Pinpoint the cell where the given text exists, returning its (x, y) midpoint coordinate. 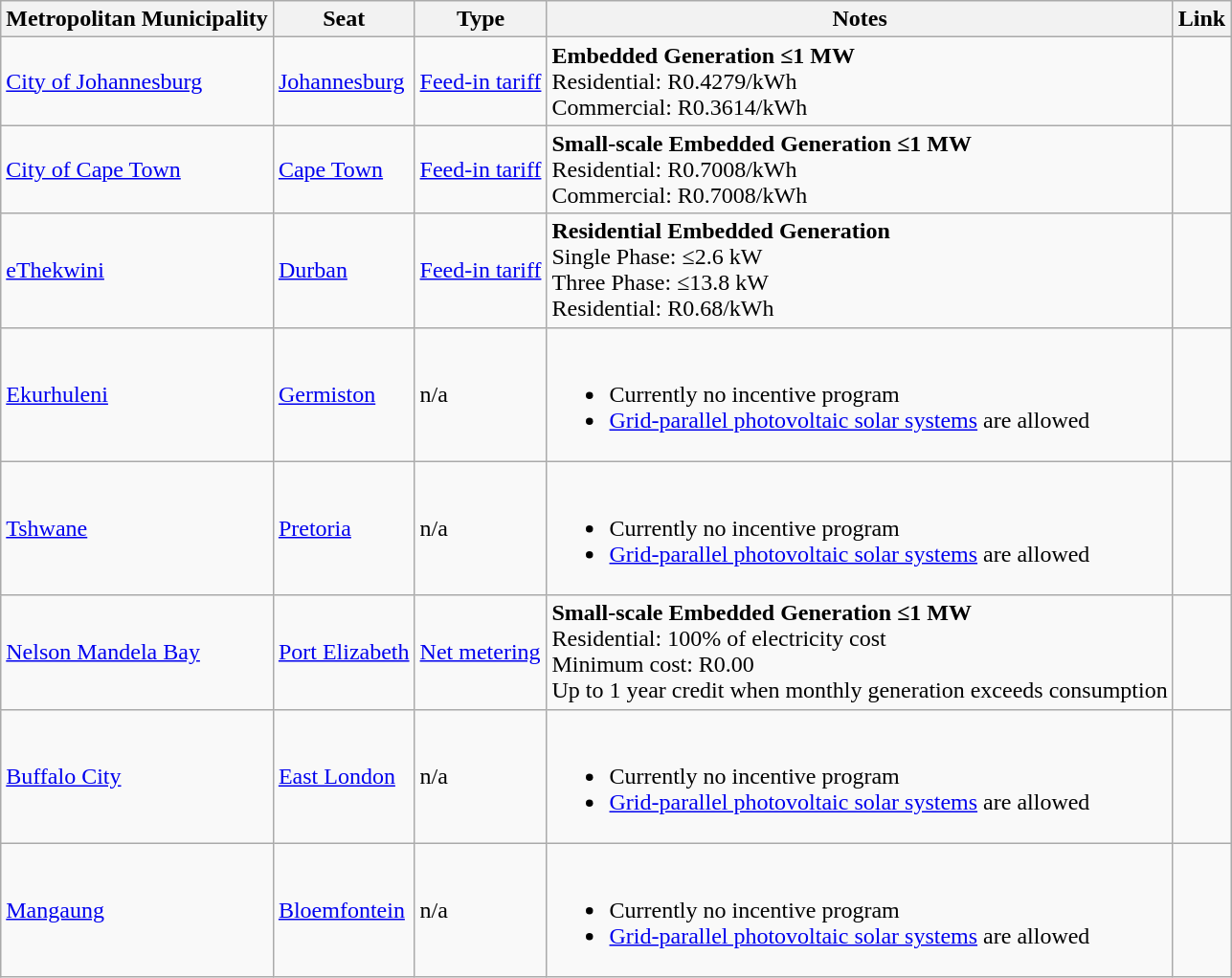
Johannesburg (344, 81)
Durban (344, 270)
Net metering (481, 653)
Metropolitan Municipality (138, 19)
Link (1201, 19)
Small-scale Embedded Generation ≤1 MWResidential: R0.7008/kWhCommercial: R0.7008/kWh (860, 169)
eThekwini (138, 270)
Seat (344, 19)
Nelson Mandela Bay (138, 653)
Pretoria (344, 528)
City of Johannesburg (138, 81)
Mangaung (138, 910)
Germiston (344, 394)
East London (344, 776)
Bloemfontein (344, 910)
Port Elizabeth (344, 653)
Cape Town (344, 169)
Notes (860, 19)
Residential Embedded GenerationSingle Phase: ≤2.6 kWThree Phase: ≤13.8 kWResidential: R0.68/kWh (860, 270)
Tshwane (138, 528)
Buffalo City (138, 776)
Type (481, 19)
Embedded Generation ≤1 MWResidential: R0.4279/kWhCommercial: R0.3614/kWh (860, 81)
Ekurhuleni (138, 394)
City of Cape Town (138, 169)
